Search for the cell housing the specified text and yield its [X, Y] center coordinate. 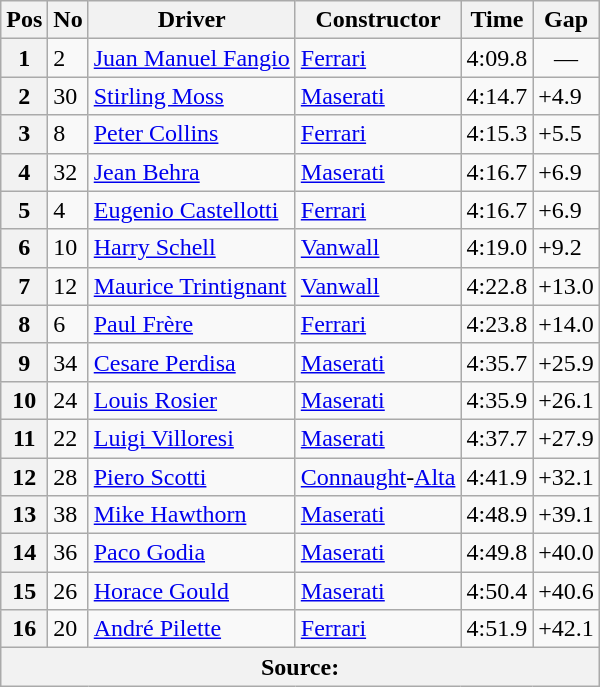
4:50.4 [497, 591]
24 [68, 400]
15 [24, 591]
+39.1 [566, 515]
7 [24, 286]
Maurice Trintignant [192, 286]
4:51.9 [497, 629]
Harry Schell [192, 248]
Cesare Perdisa [192, 362]
+40.0 [566, 553]
Jean Behra [192, 172]
Eugenio Castellotti [192, 210]
Time [497, 20]
20 [68, 629]
11 [24, 438]
+27.9 [566, 438]
Luigi Villoresi [192, 438]
9 [24, 362]
+9.2 [566, 248]
+40.6 [566, 591]
Paul Frère [192, 324]
4:49.8 [497, 553]
+5.5 [566, 134]
+25.9 [566, 362]
4:19.0 [497, 248]
Constructor [378, 20]
36 [68, 553]
4:22.8 [497, 286]
Juan Manuel Fangio [192, 58]
34 [68, 362]
Piero Scotti [192, 477]
+32.1 [566, 477]
4:41.9 [497, 477]
4:15.3 [497, 134]
Driver [192, 20]
+13.0 [566, 286]
26 [68, 591]
+4.9 [566, 96]
— [566, 58]
4:23.8 [497, 324]
4:37.7 [497, 438]
+26.1 [566, 400]
Pos [24, 20]
Source: [300, 667]
+14.0 [566, 324]
No [68, 20]
3 [24, 134]
Horace Gould [192, 591]
Gap [566, 20]
4:14.7 [497, 96]
Peter Collins [192, 134]
14 [24, 553]
Louis Rosier [192, 400]
30 [68, 96]
13 [24, 515]
32 [68, 172]
38 [68, 515]
André Pilette [192, 629]
Mike Hawthorn [192, 515]
4:48.9 [497, 515]
5 [24, 210]
Stirling Moss [192, 96]
22 [68, 438]
1 [24, 58]
+42.1 [566, 629]
4:35.9 [497, 400]
28 [68, 477]
16 [24, 629]
4:35.7 [497, 362]
4:09.8 [497, 58]
Connaught-Alta [378, 477]
Paco Godia [192, 553]
